Return [x, y] of the center of cell containing provided text 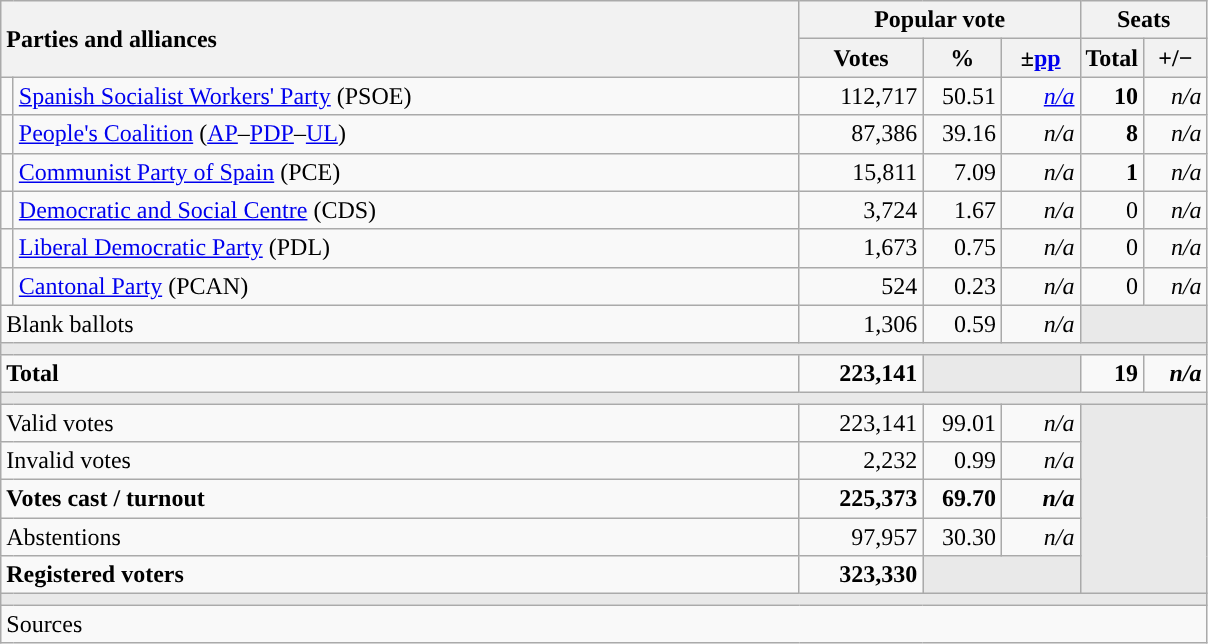
Sources [604, 624]
97,957 [861, 537]
0.59 [962, 324]
19 [1112, 373]
1,673 [861, 248]
Cantonal Party (PCAN) [406, 286]
% [962, 58]
1,306 [861, 324]
8 [1112, 134]
39.16 [962, 134]
Democratic and Social Centre (CDS) [406, 210]
323,330 [861, 575]
±pp [1040, 58]
3,724 [861, 210]
+/− [1176, 58]
0.75 [962, 248]
50.51 [962, 96]
Seats [1144, 20]
Parties and alliances [400, 39]
Popular vote [940, 20]
Blank ballots [400, 324]
15,811 [861, 172]
Valid votes [400, 423]
Votes cast / turnout [400, 499]
99.01 [962, 423]
Abstentions [400, 537]
Liberal Democratic Party (PDL) [406, 248]
Invalid votes [400, 461]
Votes [861, 58]
30.30 [962, 537]
Communist Party of Spain (PCE) [406, 172]
Spanish Socialist Workers' Party (PSOE) [406, 96]
524 [861, 286]
69.70 [962, 499]
112,717 [861, 96]
0.99 [962, 461]
225,373 [861, 499]
People's Coalition (AP–PDP–UL) [406, 134]
87,386 [861, 134]
10 [1112, 96]
0.23 [962, 286]
Registered voters [400, 575]
1.67 [962, 210]
7.09 [962, 172]
2,232 [861, 461]
1 [1112, 172]
